Pinpoint the cell where the given text exists, returning its (x, y) midpoint coordinate. 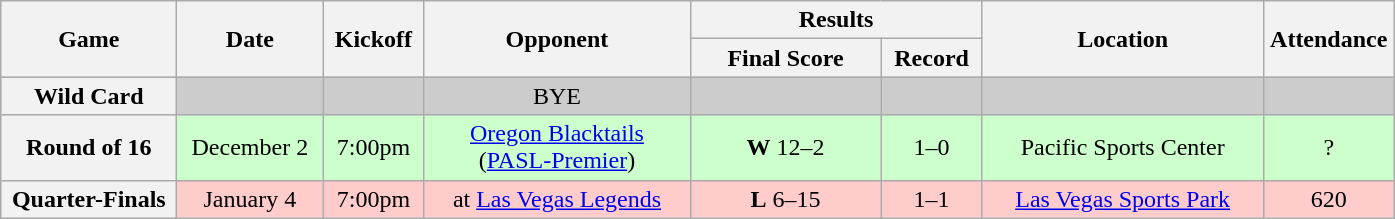
Oregon Blacktails(PASL-Premier) (557, 148)
Date (250, 39)
Las Vegas Sports Park (1122, 199)
Results (836, 20)
W 12–2 (786, 148)
Opponent (557, 39)
1–0 (932, 148)
December 2 (250, 148)
Wild Card (89, 96)
620 (1328, 199)
Round of 16 (89, 148)
at Las Vegas Legends (557, 199)
BYE (557, 96)
Pacific Sports Center (1122, 148)
? (1328, 148)
Location (1122, 39)
L 6–15 (786, 199)
Record (932, 58)
Final Score (786, 58)
Game (89, 39)
Quarter-Finals (89, 199)
January 4 (250, 199)
1–1 (932, 199)
Kickoff (374, 39)
Attendance (1328, 39)
